Locate the cell with the specified text and output its [X, Y] center coordinate. 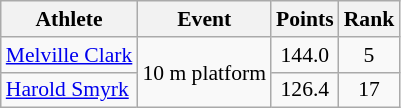
Athlete [70, 19]
5 [370, 55]
17 [370, 90]
Melville Clark [70, 55]
Harold Smyrk [70, 90]
Rank [370, 19]
10 m platform [204, 72]
Event [204, 19]
Points [305, 19]
144.0 [305, 55]
126.4 [305, 90]
